Return (x, y) of the center of cell containing provided text 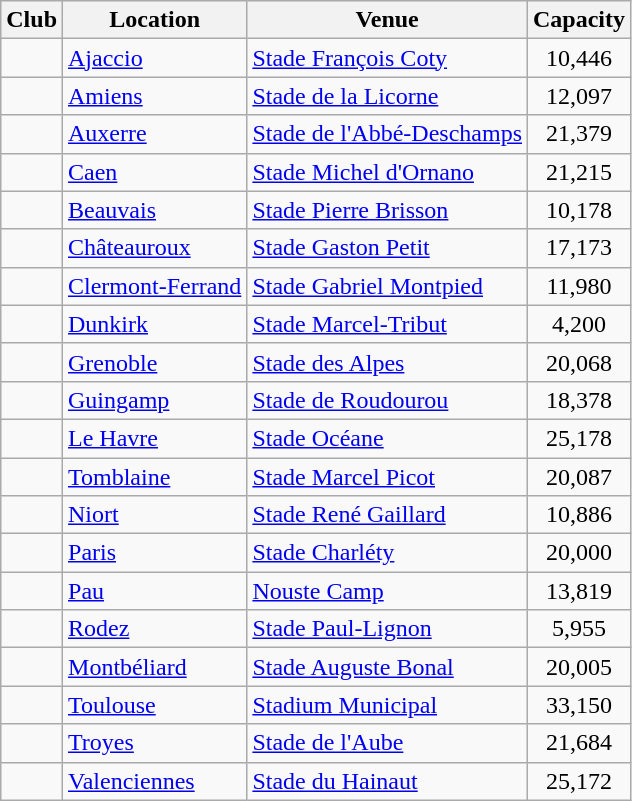
Montbéliard (155, 667)
17,173 (580, 248)
4,200 (580, 324)
Stade Michel d'Ornano (388, 172)
Stade Pierre Brisson (388, 210)
Tomblaine (155, 477)
Auxerre (155, 134)
13,819 (580, 591)
33,150 (580, 705)
Caen (155, 172)
Nouste Camp (388, 591)
Clermont-Ferrand (155, 286)
25,178 (580, 438)
Niort (155, 515)
Ajaccio (155, 58)
21,379 (580, 134)
Stade de la Licorne (388, 96)
Club (32, 20)
Stade Auguste Bonal (388, 667)
Guingamp (155, 400)
18,378 (580, 400)
Stade de l'Aube (388, 743)
Stade Marcel-Tribut (388, 324)
Stade Marcel Picot (388, 477)
11,980 (580, 286)
Paris (155, 553)
Grenoble (155, 362)
Venue (388, 20)
Valenciennes (155, 781)
Amiens (155, 96)
10,178 (580, 210)
20,005 (580, 667)
Troyes (155, 743)
Capacity (580, 20)
Stade Gaston Petit (388, 248)
Stade Gabriel Montpied (388, 286)
Pau (155, 591)
20,000 (580, 553)
Le Havre (155, 438)
Stade du Hainaut (388, 781)
Stade François Coty (388, 58)
25,172 (580, 781)
Rodez (155, 629)
Location (155, 20)
Stadium Municipal (388, 705)
20,087 (580, 477)
Stade des Alpes (388, 362)
Stade de l'Abbé-Deschamps (388, 134)
Stade Charléty (388, 553)
Beauvais (155, 210)
Châteauroux (155, 248)
5,955 (580, 629)
10,446 (580, 58)
Stade Océane (388, 438)
21,215 (580, 172)
12,097 (580, 96)
Stade de Roudourou (388, 400)
20,068 (580, 362)
21,684 (580, 743)
Dunkirk (155, 324)
10,886 (580, 515)
Stade René Gaillard (388, 515)
Toulouse (155, 705)
Stade Paul-Lignon (388, 629)
